Extract the [X, Y] coordinate from the center of the cell holding the provided text.  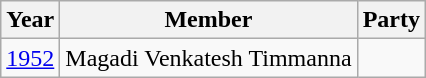
Magadi Venkatesh Timmanna [208, 58]
1952 [30, 58]
Year [30, 20]
Member [208, 20]
Party [391, 20]
